For the text-containing cell, return its midpoint in (x, y) coordinate format. 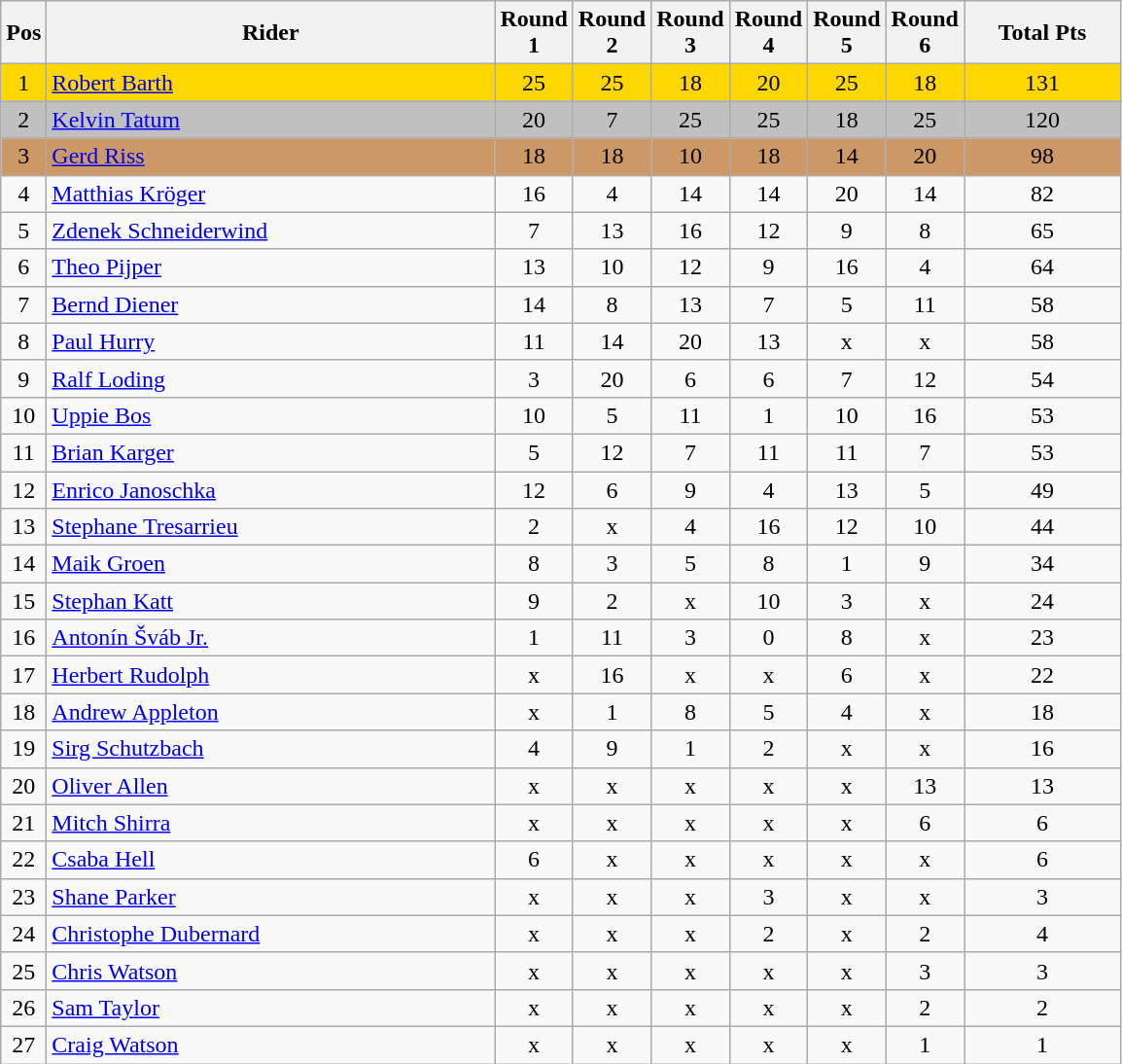
Christophe Dubernard (270, 934)
0 (768, 638)
Stephane Tresarrieu (270, 527)
Stephan Katt (270, 601)
Herbert Rudolph (270, 675)
64 (1042, 267)
Sam Taylor (270, 1008)
Ralf Loding (270, 378)
26 (23, 1008)
Craig Watson (270, 1045)
Shane Parker (270, 897)
Andrew Appleton (270, 712)
Brian Karger (270, 452)
Maik Groen (270, 564)
Paul Hurry (270, 341)
Enrico Janoschka (270, 489)
Total Pts (1042, 33)
98 (1042, 157)
44 (1042, 527)
Matthias Kröger (270, 194)
Round 1 (534, 33)
Theo Pijper (270, 267)
Rider (270, 33)
21 (23, 823)
Chris Watson (270, 971)
34 (1042, 564)
Kelvin Tatum (270, 120)
Round 4 (768, 33)
15 (23, 601)
Oliver Allen (270, 786)
49 (1042, 489)
Antonín Šváb Jr. (270, 638)
19 (23, 749)
Pos (23, 33)
82 (1042, 194)
Round 5 (847, 33)
Uppie Bos (270, 415)
Mitch Shirra (270, 823)
Gerd Riss (270, 157)
27 (23, 1045)
Round 3 (690, 33)
Zdenek Schneiderwind (270, 231)
131 (1042, 83)
120 (1042, 120)
Round 6 (925, 33)
Bernd Diener (270, 304)
65 (1042, 231)
Csaba Hell (270, 860)
Round 2 (612, 33)
54 (1042, 378)
Robert Barth (270, 83)
17 (23, 675)
Sirg Schutzbach (270, 749)
